Search for the cell housing the specified text and yield its [x, y] center coordinate. 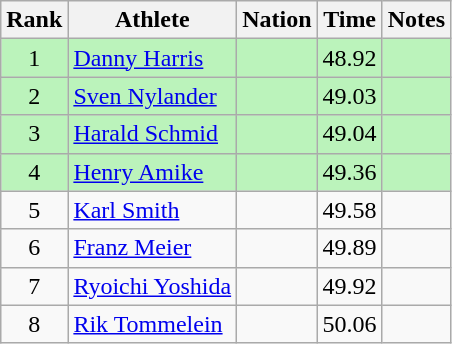
50.06 [350, 324]
Franz Meier [152, 248]
3 [34, 134]
Time [350, 20]
8 [34, 324]
Karl Smith [152, 210]
5 [34, 210]
1 [34, 58]
Rik Tommelein [152, 324]
Athlete [152, 20]
Harald Schmid [152, 134]
49.04 [350, 134]
2 [34, 96]
Ryoichi Yoshida [152, 286]
Danny Harris [152, 58]
6 [34, 248]
4 [34, 172]
49.92 [350, 286]
Sven Nylander [152, 96]
49.89 [350, 248]
Henry Amike [152, 172]
Notes [416, 20]
7 [34, 286]
49.58 [350, 210]
Nation [277, 20]
Rank [34, 20]
49.36 [350, 172]
49.03 [350, 96]
48.92 [350, 58]
